Identify which cell holds the provided text, then report its [x, y] central coordinate. 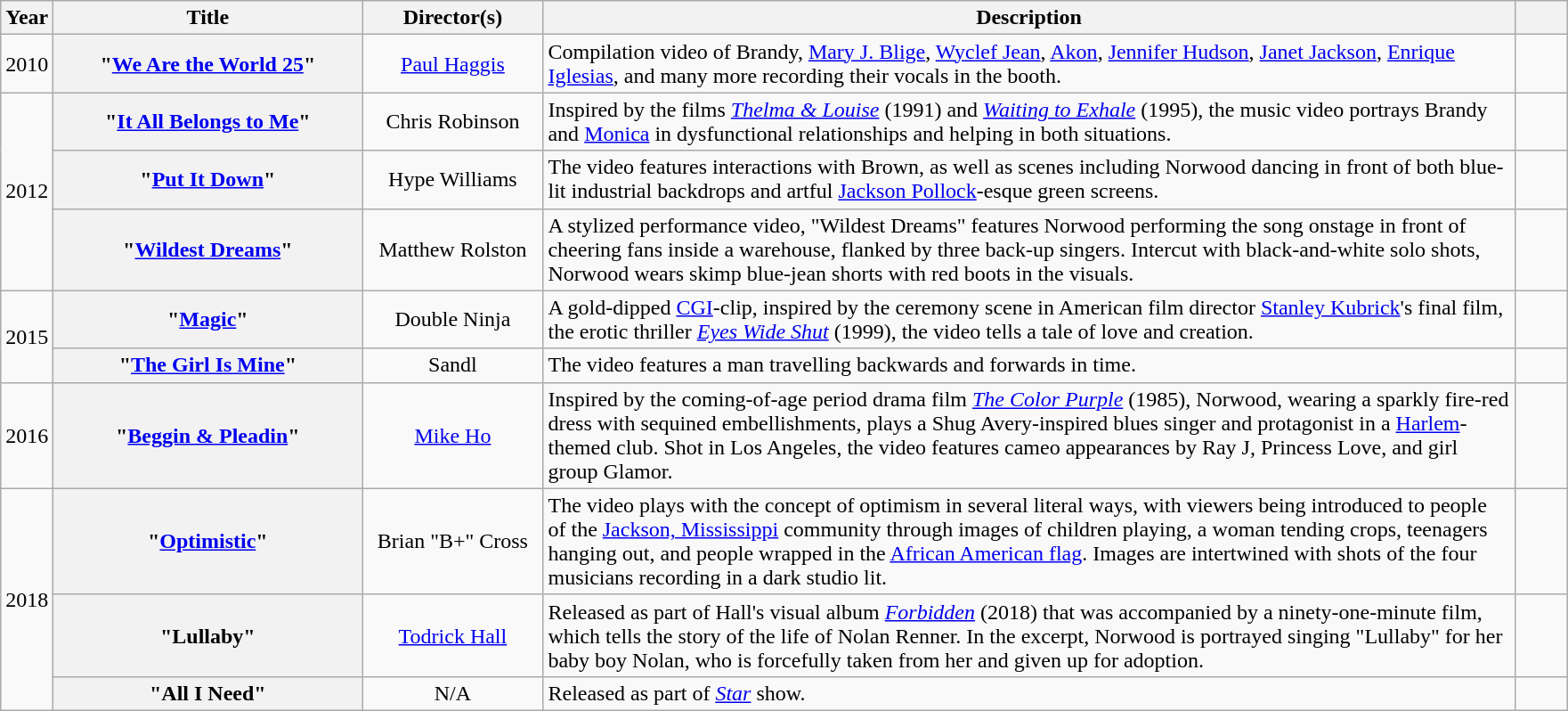
Sandl [452, 365]
"Put It Down" [208, 180]
"The Girl Is Mine" [208, 365]
Todrick Hall [452, 635]
"Optimistic" [208, 542]
The video features a man travelling backwards and forwards in time. [1029, 365]
"We Are the World 25" [208, 64]
Paul Haggis [452, 64]
N/A [452, 693]
Mike Ho [452, 435]
Title [208, 18]
"Magic" [208, 319]
"Lullaby" [208, 635]
2015 [27, 337]
Director(s) [452, 18]
Chris Robinson [452, 121]
Double Ninja [452, 319]
Matthew Rolston [452, 249]
"Wildest Dreams" [208, 249]
2012 [27, 192]
Brian "B+" Cross [452, 542]
Year [27, 18]
2010 [27, 64]
Hype Williams [452, 180]
"It All Belongs to Me" [208, 121]
Description [1029, 18]
"Beggin & Pleadin" [208, 435]
"All I Need" [208, 693]
2016 [27, 435]
2018 [27, 599]
Released as part of Star show. [1029, 693]
